Capture the cell that displays the provided text and extract its (x, y) central coordinate. 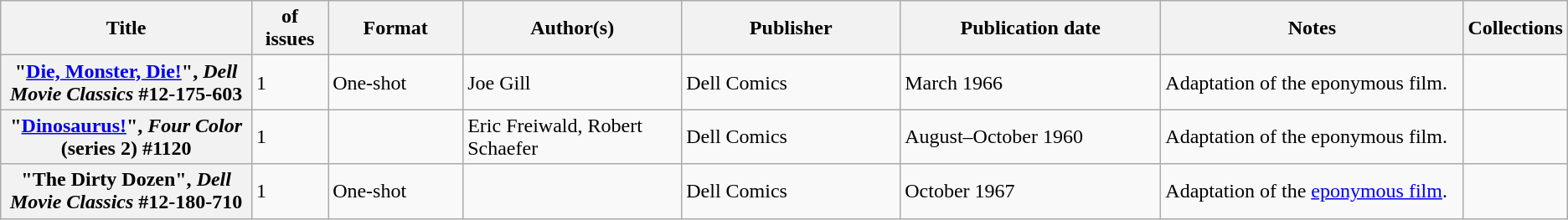
March 1966 (1030, 82)
Notes (1312, 28)
Publisher (791, 28)
Title (126, 28)
August–October 1960 (1030, 137)
Author(s) (573, 28)
October 1967 (1030, 191)
Publication date (1030, 28)
"The Dirty Dozen", Dell Movie Classics #12-180-710 (126, 191)
Format (395, 28)
"Die, Monster, Die!", Dell Movie Classics #12-175-603 (126, 82)
of issues (290, 28)
Collections (1515, 28)
"Dinosaurus!", Four Color (series 2) #1120 (126, 137)
Eric Freiwald, Robert Schaefer (573, 137)
Joe Gill (573, 82)
